Locate the cell with the specified text and output its [X, Y] center coordinate. 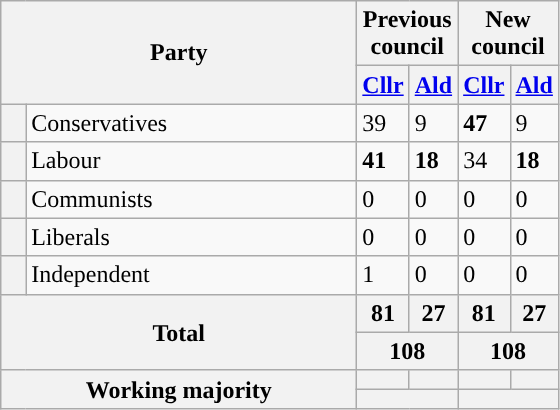
Previous council [408, 34]
Party [179, 52]
47 [484, 123]
34 [484, 161]
39 [383, 123]
Working majority [179, 389]
Communists [192, 199]
New council [508, 34]
Total [179, 332]
Labour [192, 161]
1 [383, 275]
Independent [192, 275]
41 [383, 161]
Conservatives [192, 123]
Liberals [192, 237]
